Locate the cell with the specified text and output its (X, Y) center coordinate. 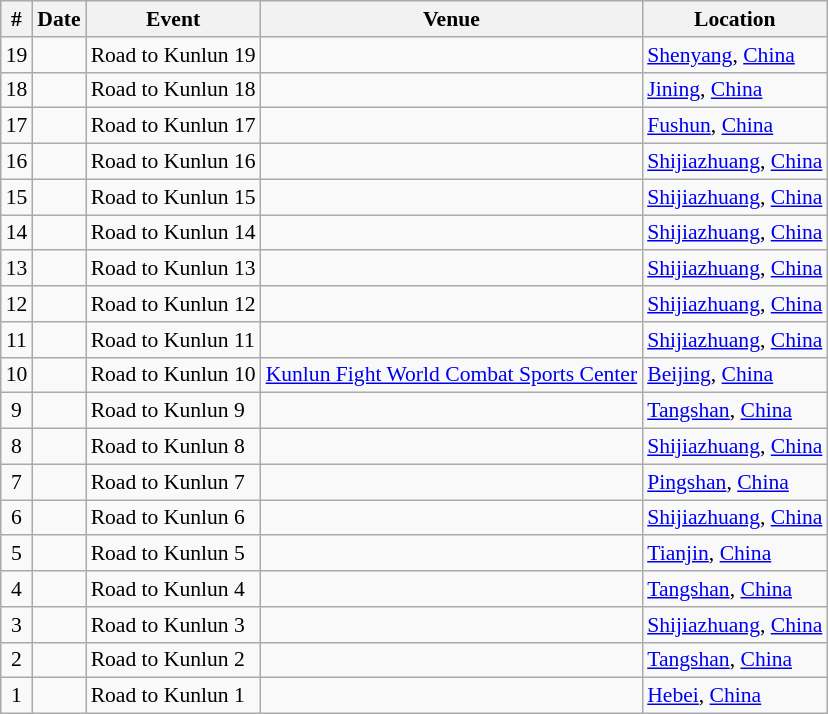
16 (17, 162)
Road to Kunlun 7 (174, 482)
10 (17, 375)
Tianjin, China (734, 554)
Pingshan, China (734, 482)
Road to Kunlun 11 (174, 340)
Road to Kunlun 10 (174, 375)
Road to Kunlun 5 (174, 554)
Road to Kunlun 6 (174, 518)
Road to Kunlun 8 (174, 447)
9 (17, 411)
2 (17, 660)
8 (17, 447)
3 (17, 625)
Road to Kunlun 15 (174, 197)
17 (17, 126)
Road to Kunlun 18 (174, 90)
Beijing, China (734, 375)
Road to Kunlun 1 (174, 696)
Road to Kunlun 12 (174, 304)
# (17, 19)
Road to Kunlun 17 (174, 126)
15 (17, 197)
4 (17, 589)
Fushun, China (734, 126)
Road to Kunlun 9 (174, 411)
Road to Kunlun 13 (174, 269)
11 (17, 340)
Road to Kunlun 16 (174, 162)
Venue (452, 19)
Date (58, 19)
Event (174, 19)
6 (17, 518)
Jining, China (734, 90)
1 (17, 696)
Location (734, 19)
Road to Kunlun 14 (174, 233)
14 (17, 233)
13 (17, 269)
12 (17, 304)
Hebei, China (734, 696)
18 (17, 90)
Road to Kunlun 3 (174, 625)
Road to Kunlun 2 (174, 660)
Road to Kunlun 19 (174, 55)
5 (17, 554)
Kunlun Fight World Combat Sports Center (452, 375)
7 (17, 482)
Road to Kunlun 4 (174, 589)
19 (17, 55)
Shenyang, China (734, 55)
